Output the [x, y] coordinate of the center of the cell containing the given text.  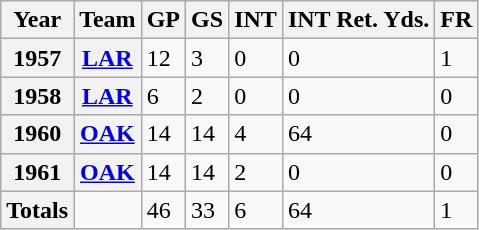
4 [256, 134]
12 [163, 58]
GP [163, 20]
FR [456, 20]
INT Ret. Yds. [358, 20]
Year [38, 20]
GS [208, 20]
1957 [38, 58]
1960 [38, 134]
46 [163, 210]
Team [108, 20]
3 [208, 58]
33 [208, 210]
1958 [38, 96]
Totals [38, 210]
1961 [38, 172]
INT [256, 20]
